From the cell containing the given text, extract its center point as (X, Y) coordinate. 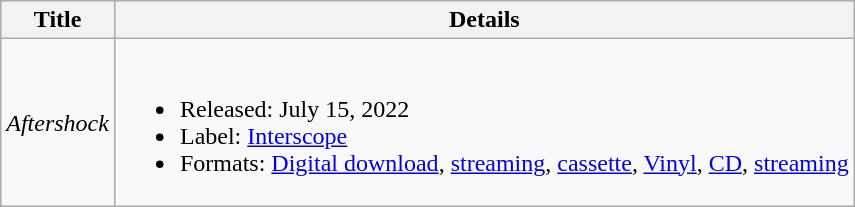
Details (484, 20)
Aftershock (58, 122)
Title (58, 20)
Released: July 15, 2022Label: InterscopeFormats: Digital download, streaming, cassette, Vinyl, CD, streaming (484, 122)
